Locate the cell with the specified text and output its (x, y) center coordinate. 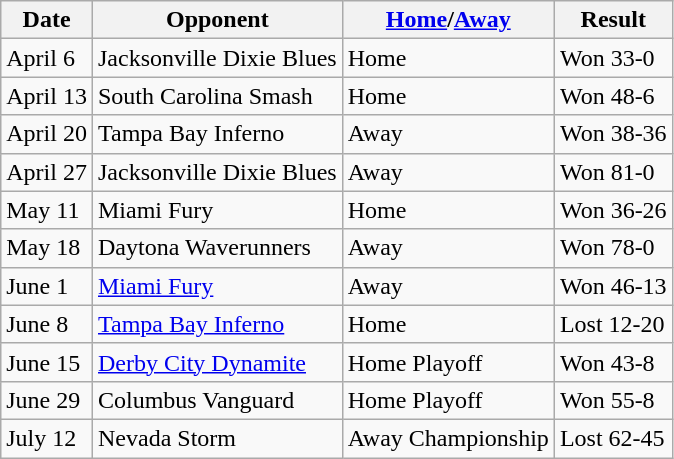
Won 81-0 (613, 172)
April 13 (47, 96)
South Carolina Smash (217, 96)
Won 43-8 (613, 362)
Won 46-13 (613, 286)
June 8 (47, 324)
June 15 (47, 362)
Lost 62-45 (613, 438)
Won 78-0 (613, 248)
Derby City Dynamite (217, 362)
Opponent (217, 20)
Lost 12-20 (613, 324)
April 20 (47, 134)
Won 55-8 (613, 400)
June 29 (47, 400)
May 18 (47, 248)
Daytona Waverunners (217, 248)
April 6 (47, 58)
Won 36-26 (613, 210)
June 1 (47, 286)
April 27 (47, 172)
Columbus Vanguard (217, 400)
Won 38-36 (613, 134)
May 11 (47, 210)
Home/Away (448, 20)
Away Championship (448, 438)
Date (47, 20)
Won 33-0 (613, 58)
July 12 (47, 438)
Result (613, 20)
Nevada Storm (217, 438)
Won 48-6 (613, 96)
